Pinpoint the cell where the given text exists, returning its [x, y] midpoint coordinate. 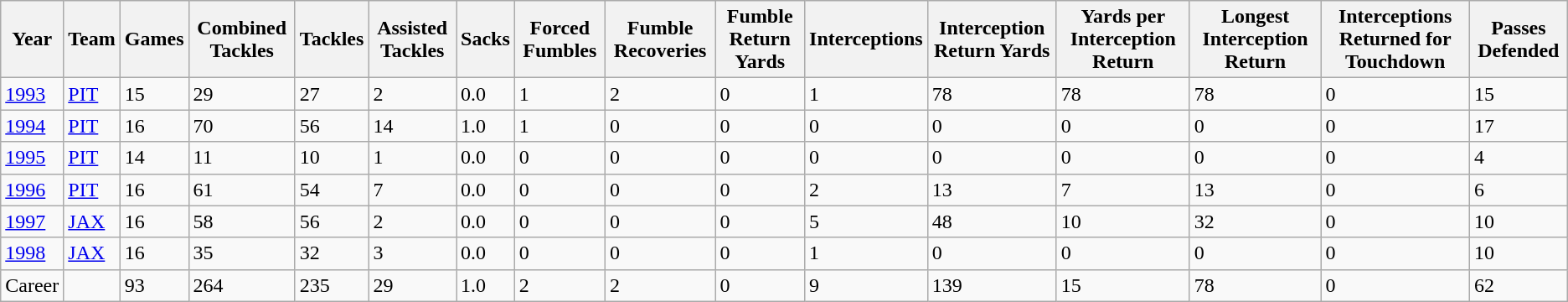
Interception Return Yards [992, 39]
5 [866, 221]
Year [32, 39]
Yards per Interception Return [1122, 39]
9 [866, 285]
62 [1518, 285]
Career [32, 285]
Interceptions Returned for Touchdown [1395, 39]
1995 [32, 158]
Combined Tackles [241, 39]
3 [412, 253]
Fumble Recoveries [660, 39]
Team [92, 39]
Fumble Return Yards [761, 39]
54 [332, 190]
70 [241, 126]
1998 [32, 253]
1994 [32, 126]
1997 [32, 221]
1996 [32, 190]
Interceptions [866, 39]
Passes Defended [1518, 39]
139 [992, 285]
Sacks [486, 39]
Assisted Tackles [412, 39]
264 [241, 285]
235 [332, 285]
11 [241, 158]
17 [1518, 126]
48 [992, 221]
Games [154, 39]
61 [241, 190]
6 [1518, 190]
58 [241, 221]
93 [154, 285]
Longest Interception Return [1255, 39]
35 [241, 253]
Tackles [332, 39]
Forced Fumbles [560, 39]
4 [1518, 158]
1993 [32, 94]
27 [332, 94]
